From the cell containing the given text, extract its center point as [X, Y] coordinate. 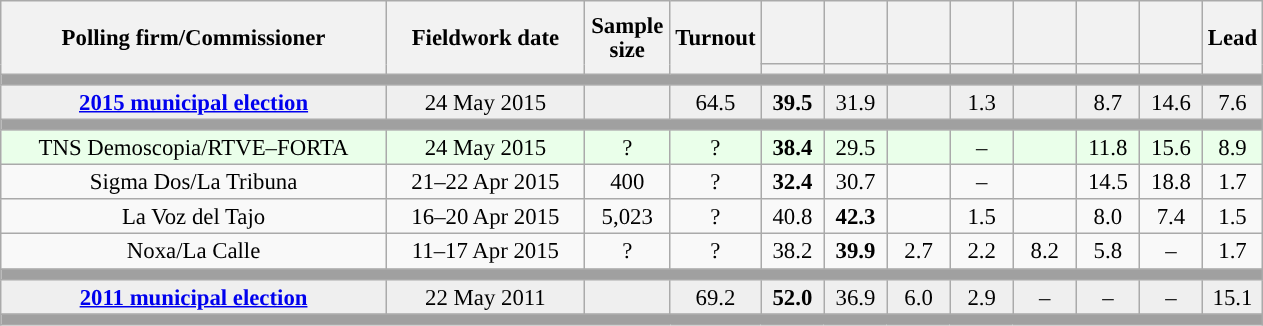
Turnout [716, 38]
29.5 [856, 148]
7.4 [1170, 218]
2011 municipal election [194, 296]
Sample size [627, 38]
400 [627, 182]
Noxa/La Calle [194, 252]
11.8 [1108, 148]
2.9 [982, 296]
16–20 Apr 2015 [485, 218]
32.4 [792, 182]
22 May 2011 [485, 296]
38.2 [792, 252]
36.9 [856, 296]
52.0 [792, 296]
Fieldwork date [485, 38]
39.9 [856, 252]
8.0 [1108, 218]
15.1 [1232, 296]
Sigma Dos/La Tribuna [194, 182]
2.7 [918, 252]
Lead [1232, 38]
5,023 [627, 218]
La Voz del Tajo [194, 218]
38.4 [792, 148]
6.0 [918, 296]
14.5 [1108, 182]
2015 municipal election [194, 102]
TNS Demoscopia/RTVE–FORTA [194, 148]
42.3 [856, 218]
8.9 [1232, 148]
1.3 [982, 102]
18.8 [1170, 182]
30.7 [856, 182]
14.6 [1170, 102]
11–17 Apr 2015 [485, 252]
Polling firm/Commissioner [194, 38]
7.6 [1232, 102]
40.8 [792, 218]
69.2 [716, 296]
31.9 [856, 102]
39.5 [792, 102]
5.8 [1108, 252]
15.6 [1170, 148]
21–22 Apr 2015 [485, 182]
2.2 [982, 252]
8.7 [1108, 102]
64.5 [716, 102]
8.2 [1044, 252]
